Output the [X, Y] coordinate of the center of the cell containing the given text.  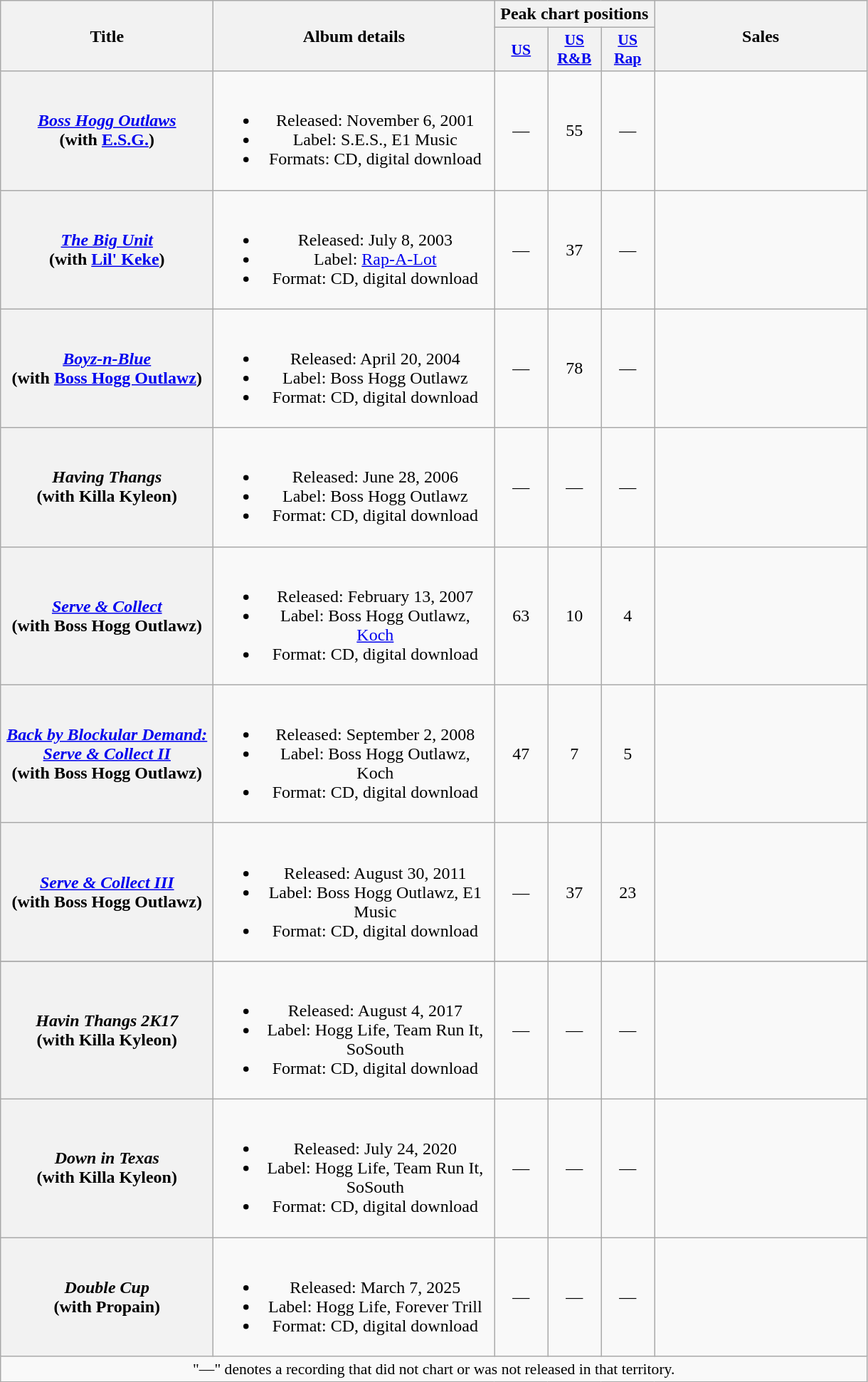
US [521, 50]
Released: June 28, 2006Label: Boss Hogg OutlawzFormat: CD, digital download [354, 487]
23 [628, 892]
Double Cup (with Propain) [107, 1297]
47 [521, 754]
Album details [354, 36]
US Rap [628, 50]
Released: July 24, 2020Label: Hogg Life, Team Run It, SoSouthFormat: CD, digital download [354, 1168]
63 [521, 616]
Released: September 2, 2008Label: Boss Hogg Outlawz, KochFormat: CD, digital download [354, 754]
Sales [761, 36]
5 [628, 754]
US R&B [575, 50]
Released: March 7, 2025Label: Hogg Life, Forever TrillFormat: CD, digital download [354, 1297]
10 [575, 616]
Boss Hogg Outlaws(with E.S.G.) [107, 131]
4 [628, 616]
55 [575, 131]
Released: November 6, 2001Label: S.E.S., E1 MusicFormats: CD, digital download [354, 131]
Serve & Collect(with Boss Hogg Outlawz) [107, 616]
Peak chart positions [575, 14]
Released: July 8, 2003Label: Rap-A-LotFormat: CD, digital download [354, 249]
Title [107, 36]
Down in Texas (with Killa Kyleon) [107, 1168]
Having Thangs (with Killa Kyleon) [107, 487]
Released: August 30, 2011Label: Boss Hogg Outlawz, E1 MusicFormat: CD, digital download [354, 892]
Serve & Collect III(with Boss Hogg Outlawz) [107, 892]
Released: August 4, 2017Label: Hogg Life, Team Run It, SoSouthFormat: CD, digital download [354, 1030]
78 [575, 369]
7 [575, 754]
Released: April 20, 2004Label: Boss Hogg OutlawzFormat: CD, digital download [354, 369]
The Big Unit(with Lil' Keke) [107, 249]
Havin Thangs 2K17 (with Killa Kyleon) [107, 1030]
Released: February 13, 2007Label: Boss Hogg Outlawz, KochFormat: CD, digital download [354, 616]
Boyz-n-Blue(with Boss Hogg Outlawz) [107, 369]
Back by Blockular Demand: Serve & Collect II(with Boss Hogg Outlawz) [107, 754]
"—" denotes a recording that did not chart or was not released in that territory. [434, 1369]
